Determine the [X, Y] coordinate at the center of the cell enclosing the given text.  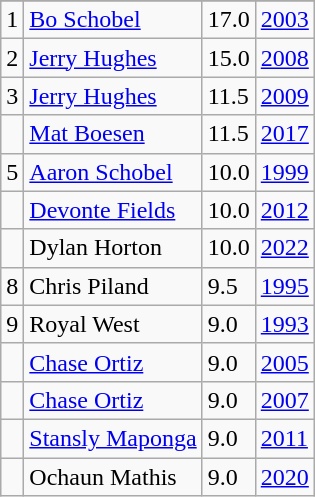
9 [12, 324]
2011 [284, 438]
2007 [284, 400]
Stansly Maponga [113, 438]
2012 [284, 210]
1999 [284, 172]
2008 [284, 58]
15.0 [228, 58]
Dylan Horton [113, 248]
Mat Boesen [113, 134]
8 [12, 286]
2022 [284, 248]
Aaron Schobel [113, 172]
1995 [284, 286]
5 [12, 172]
9.5 [228, 286]
Bo Schobel [113, 20]
Devonte Fields [113, 210]
2003 [284, 20]
Royal West [113, 324]
2 [12, 58]
2009 [284, 96]
17.0 [228, 20]
1 [12, 20]
2005 [284, 362]
2020 [284, 477]
2017 [284, 134]
Chris Piland [113, 286]
3 [12, 96]
Ochaun Mathis [113, 477]
1993 [284, 324]
